Extract the (X, Y) coordinate from the center of the cell holding the provided text.  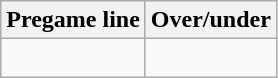
Pregame line (74, 20)
Over/under (210, 20)
